Identify which cell holds the provided text, then report its (X, Y) central coordinate. 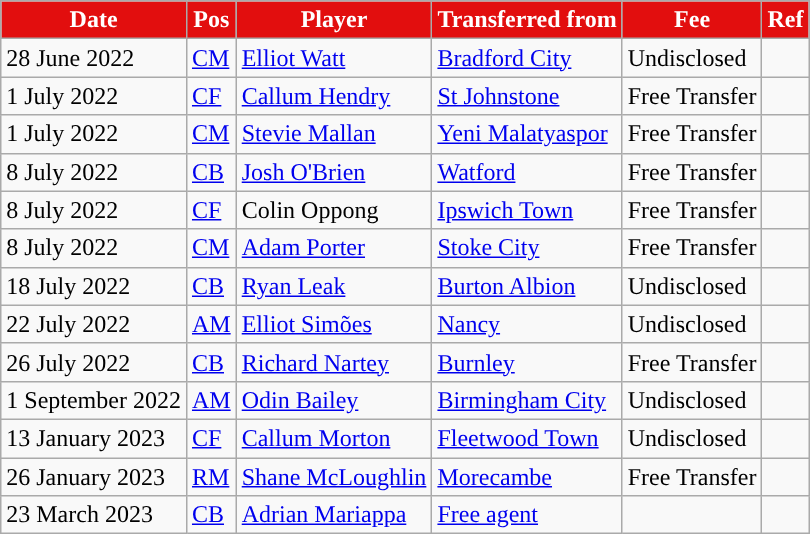
Callum Hendry (334, 96)
23 March 2023 (94, 515)
RM (211, 477)
Ryan Leak (334, 286)
26 July 2022 (94, 362)
Fee (692, 20)
Josh O'Brien (334, 172)
Date (94, 20)
Free agent (527, 515)
Nancy (527, 324)
22 July 2022 (94, 324)
Fleetwood Town (527, 438)
Transferred from (527, 20)
Ref (786, 20)
Adam Porter (334, 248)
Richard Nartey (334, 362)
28 June 2022 (94, 58)
Ipswich Town (527, 210)
Adrian Mariappa (334, 515)
Callum Morton (334, 438)
Morecambe (527, 477)
Odin Bailey (334, 400)
Watford (527, 172)
Stoke City (527, 248)
Burnley (527, 362)
26 January 2023 (94, 477)
Elliot Watt (334, 58)
Yeni Malatyaspor (527, 134)
Bradford City (527, 58)
18 July 2022 (94, 286)
Pos (211, 20)
Burton Albion (527, 286)
1 September 2022 (94, 400)
Birmingham City (527, 400)
13 January 2023 (94, 438)
Colin Oppong (334, 210)
Elliot Simões (334, 324)
Shane McLoughlin (334, 477)
Player (334, 20)
St Johnstone (527, 96)
Stevie Mallan (334, 134)
